From the cell containing the given text, extract its center point as (X, Y) coordinate. 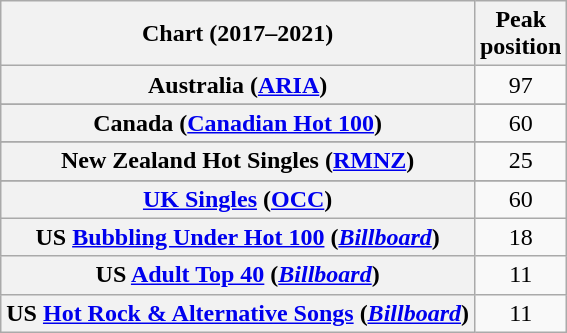
US Adult Top 40 (Billboard) (238, 275)
Australia (ARIA) (238, 85)
Canada (Canadian Hot 100) (238, 123)
UK Singles (OCC) (238, 199)
25 (520, 161)
US Bubbling Under Hot 100 (Billboard) (238, 237)
Chart (2017–2021) (238, 34)
Peakposition (520, 34)
97 (520, 85)
US Hot Rock & Alternative Songs (Billboard) (238, 313)
18 (520, 237)
New Zealand Hot Singles (RMNZ) (238, 161)
